Extract the [X, Y] coordinate from the center of the cell holding the provided text.  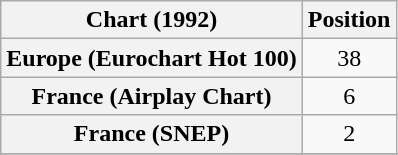
France (SNEP) [152, 134]
Position [349, 20]
Europe (Eurochart Hot 100) [152, 58]
Chart (1992) [152, 20]
38 [349, 58]
2 [349, 134]
France (Airplay Chart) [152, 96]
6 [349, 96]
